Scan for the cell matching the given text and deliver its (x, y) coordinate at center. 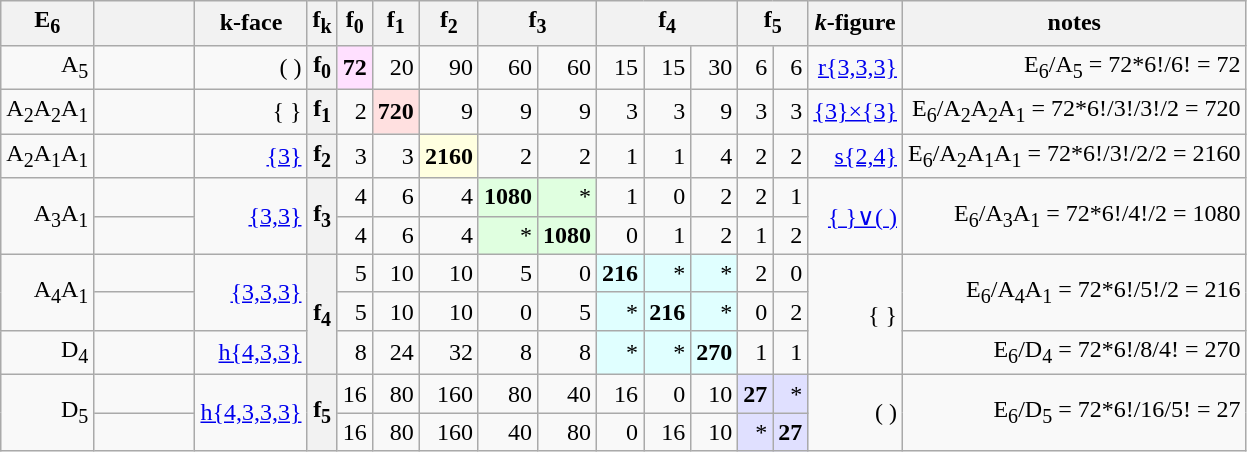
A5 (48, 67)
{3,3} (251, 216)
h{4,3,3,3} (251, 413)
E6/A2A1A1 = 72*6!/3!/2/2 = 2160 (1075, 156)
270 (714, 352)
notes (1075, 23)
s{2,4} (856, 156)
D5 (48, 413)
A2A2A1 (48, 111)
32 (448, 352)
k-face (251, 23)
k-figure (856, 23)
fk (322, 23)
72 (354, 67)
E6/A3A1 = 72*6!/4!/2 = 1080 (1075, 216)
A2A1A1 (48, 156)
24 (396, 352)
30 (714, 67)
{3} (251, 156)
E6/A4A1 = 72*6!/5!/2 = 216 (1075, 292)
E6/A2A2A1 = 72*6!/3!/3!/2 = 720 (1075, 111)
2160 (448, 156)
90 (448, 67)
D4 (48, 352)
720 (396, 111)
E6/D4 = 72*6!/8/4! = 270 (1075, 352)
E6 (48, 23)
E6/A5 = 72*6!/6! = 72 (1075, 67)
{3}×{3} (856, 111)
{ }∨( ) (856, 216)
h{4,3,3} (251, 352)
r{3,3,3} (856, 67)
E6/D5 = 72*6!/16/5! = 27 (1075, 413)
20 (396, 67)
A4A1 (48, 292)
{3,3,3} (251, 292)
A3A1 (48, 216)
